Output the [X, Y] coordinate of the center of the cell containing the given text.  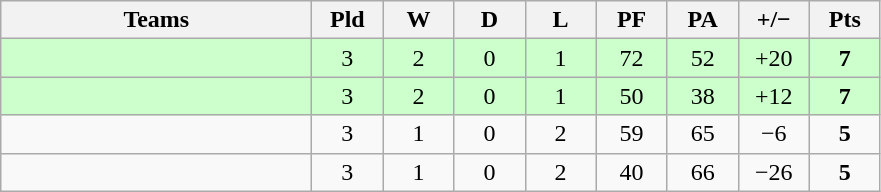
38 [702, 96]
−26 [774, 172]
PA [702, 20]
+20 [774, 58]
PF [632, 20]
72 [632, 58]
40 [632, 172]
52 [702, 58]
+12 [774, 96]
−6 [774, 134]
50 [632, 96]
65 [702, 134]
Pld [348, 20]
L [560, 20]
W [418, 20]
+/− [774, 20]
59 [632, 134]
D [490, 20]
Pts [844, 20]
Teams [156, 20]
66 [702, 172]
